Search for the cell housing the specified text and yield its [x, y] center coordinate. 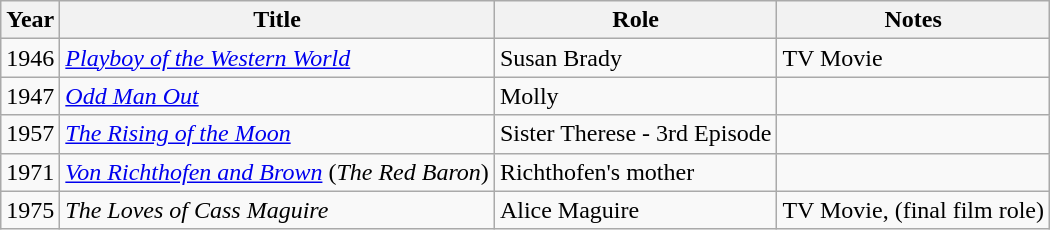
Odd Man Out [278, 96]
Susan Brady [636, 58]
Alice Maguire [636, 210]
1946 [30, 58]
1975 [30, 210]
Playboy of the Western World [278, 58]
Year [30, 20]
The Loves of Cass Maguire [278, 210]
TV Movie [914, 58]
1957 [30, 134]
TV Movie, (final film role) [914, 210]
1947 [30, 96]
Role [636, 20]
Von Richthofen and Brown (The Red Baron) [278, 172]
Sister Therese - 3rd Episode [636, 134]
The Rising of the Moon [278, 134]
1971 [30, 172]
Notes [914, 20]
Molly [636, 96]
Richthofen's mother [636, 172]
Title [278, 20]
